Detect which cell encompasses the target text, then output its (x, y) center coordinate. 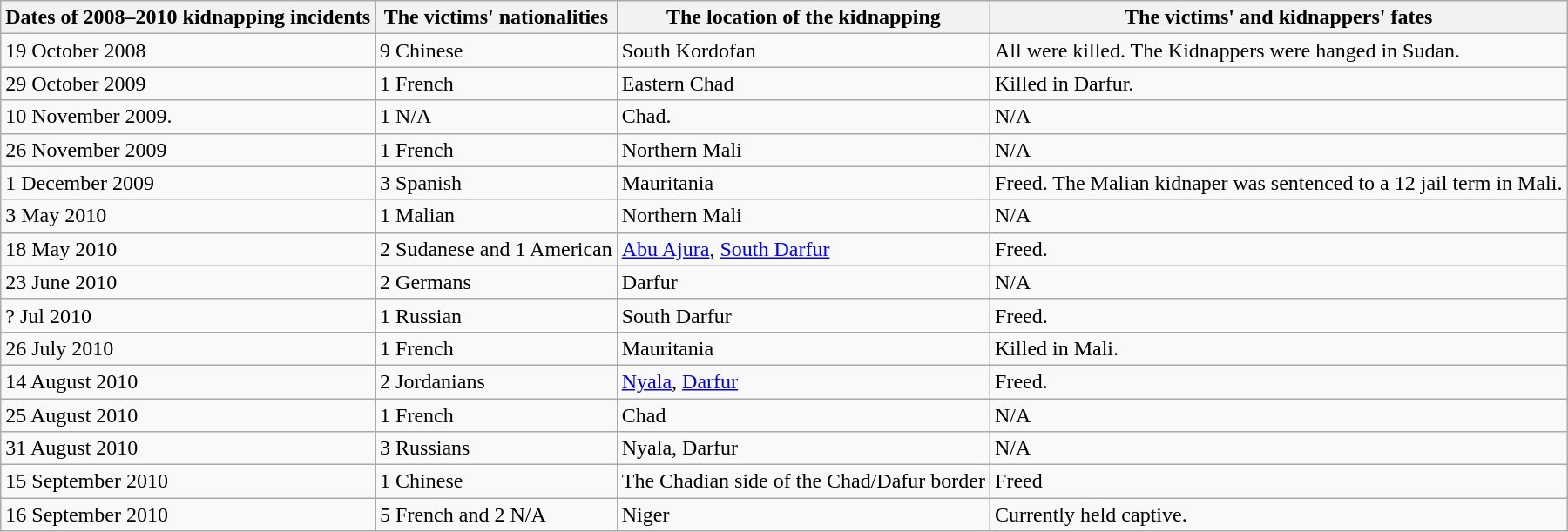
Dates of 2008–2010 kidnapping incidents (188, 17)
26 July 2010 (188, 348)
5 French and 2 N/A (497, 515)
Eastern Chad (803, 84)
Freed (1279, 481)
26 November 2009 (188, 150)
Killed in Darfur. (1279, 84)
3 May 2010 (188, 216)
25 August 2010 (188, 415)
18 May 2010 (188, 249)
Niger (803, 515)
The Chadian side of the Chad/Dafur border (803, 481)
South Darfur (803, 315)
2 Jordanians (497, 381)
3 Spanish (497, 183)
1 December 2009 (188, 183)
19 October 2008 (188, 51)
29 October 2009 (188, 84)
10 November 2009. (188, 117)
3 Russians (497, 448)
Chad. (803, 117)
1 Malian (497, 216)
16 September 2010 (188, 515)
1 Chinese (497, 481)
Chad (803, 415)
Freed. The Malian kidnaper was sentenced to a 12 jail term in Mali. (1279, 183)
14 August 2010 (188, 381)
The victims' and kidnappers' fates (1279, 17)
1 Russian (497, 315)
All were killed. The Kidnappers were hanged in Sudan. (1279, 51)
Abu Ajura, South Darfur (803, 249)
23 June 2010 (188, 282)
15 September 2010 (188, 481)
2 Germans (497, 282)
The location of the kidnapping (803, 17)
9 Chinese (497, 51)
The victims' nationalities (497, 17)
1 N/A (497, 117)
Killed in Mali. (1279, 348)
Darfur (803, 282)
31 August 2010 (188, 448)
South Kordofan (803, 51)
2 Sudanese and 1 American (497, 249)
Currently held captive. (1279, 515)
? Jul 2010 (188, 315)
